Output the [x, y] coordinate of the center of the cell containing the given text.  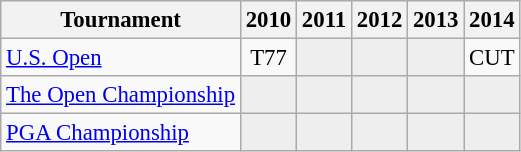
U.S. Open [121, 58]
2014 [492, 20]
CUT [492, 58]
Tournament [121, 20]
PGA Championship [121, 133]
The Open Championship [121, 95]
2013 [436, 20]
2010 [268, 20]
2011 [324, 20]
T77 [268, 58]
2012 [379, 20]
